Output the [X, Y] coordinate of the center of the cell containing the given text.  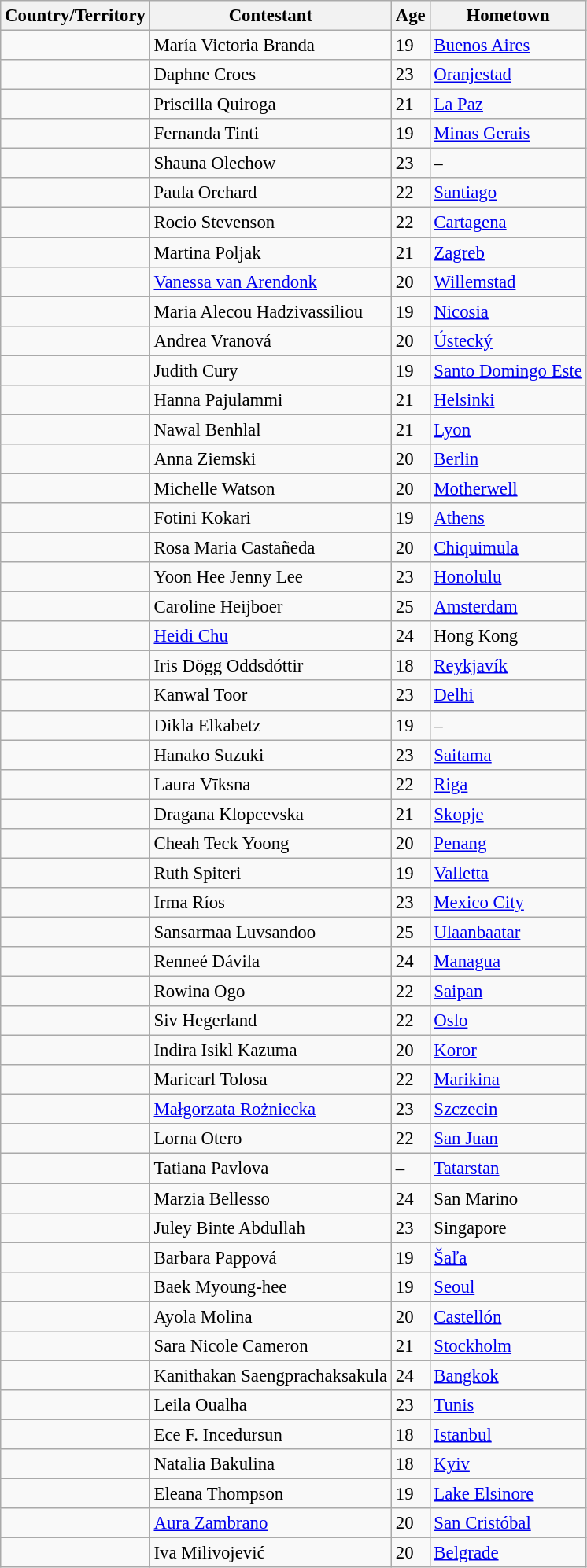
Eleana Thompson [271, 1494]
Bangkok [508, 1375]
Sara Nicole Cameron [271, 1346]
Barbara Pappová [271, 1257]
Castellón [508, 1316]
Shauna Olechow [271, 164]
Hanako Suzuki [271, 755]
Cartagena [508, 223]
Oslo [508, 1021]
Judith Cury [271, 370]
Maricarl Tolosa [271, 1080]
Chiquimula [508, 548]
Lake Elsinore [508, 1494]
Leila Oualha [271, 1405]
Rocio Stevenson [271, 223]
Buenos Aires [508, 46]
Oranjestad [508, 75]
Hanna Pajulammi [271, 400]
Stockholm [508, 1346]
Mexico City [508, 903]
Kanithakan Saengprachaksakula [271, 1375]
Siv Hegerland [271, 1021]
Iva Milivojević [271, 1553]
Nicosia [508, 311]
Irma Ríos [271, 903]
Contestant [271, 16]
Caroline Heijboer [271, 607]
Saipan [508, 992]
Szczecin [508, 1110]
Kanwal Toor [271, 696]
Dragana Klopcevska [271, 814]
Šaľa [508, 1257]
Kyiv [508, 1464]
Santo Domingo Este [508, 370]
Managua [508, 962]
Renneé Dávila [271, 962]
Aura Zambrano [271, 1523]
Juley Binte Abdullah [271, 1228]
Heidi Chu [271, 636]
Ústecký [508, 340]
Iris Dögg Oddsdóttir [271, 666]
Ece F. Incedursun [271, 1434]
Indira Isikl Kazuma [271, 1051]
Santiago [508, 193]
Marzia Bellesso [271, 1198]
Vanessa van Arendonk [271, 282]
Penang [508, 844]
Belgrade [508, 1553]
Daphne Croes [271, 75]
Yoon Hee Jenny Lee [271, 577]
Minas Gerais [508, 134]
Skopje [508, 814]
Baek Myoung-hee [271, 1286]
Reykjavík [508, 666]
Tatarstan [508, 1169]
Sansarmaa Luvsandoo [271, 932]
Country/Territory [76, 16]
Fernanda Tinti [271, 134]
Cheah Teck Yoong [271, 844]
La Paz [508, 105]
Helsinki [508, 400]
Athens [508, 518]
Rowina Ogo [271, 992]
Dikla Elkabetz [271, 725]
Valletta [508, 873]
Hometown [508, 16]
Seoul [508, 1286]
San Cristóbal [508, 1523]
Lorna Otero [271, 1139]
Willemstad [508, 282]
Istanbul [508, 1434]
Singapore [508, 1228]
Anna Ziemski [271, 459]
Fotini Kokari [271, 518]
María Victoria Branda [271, 46]
Saitama [508, 755]
Amsterdam [508, 607]
Nawal Benhlal [271, 429]
Rosa Maria Castañeda [271, 548]
Małgorzata Rożniecka [271, 1110]
San Juan [508, 1139]
San Marino [508, 1198]
Martina Poljak [271, 252]
Ulaanbaatar [508, 932]
Zagreb [508, 252]
Tatiana Pavlova [271, 1169]
Koror [508, 1051]
Ayola Molina [271, 1316]
Lyon [508, 429]
Honolulu [508, 577]
Delhi [508, 696]
Hong Kong [508, 636]
Riga [508, 784]
Motherwell [508, 488]
Michelle Watson [271, 488]
Maria Alecou Hadzivassiliou [271, 311]
Natalia Bakulina [271, 1464]
Marikina [508, 1080]
Berlin [508, 459]
Priscilla Quiroga [271, 105]
Tunis [508, 1405]
Laura Vīksna [271, 784]
Ruth Spiteri [271, 873]
Andrea Vranová [271, 340]
Age [411, 16]
Paula Orchard [271, 193]
